Return (x, y) of the center of cell containing provided text 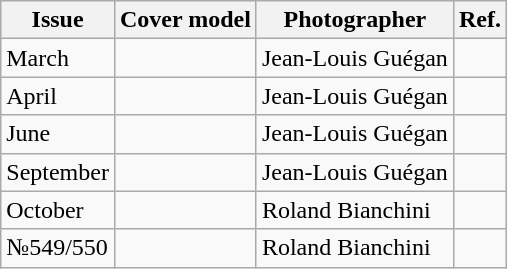
Cover model (185, 20)
April (58, 96)
September (58, 172)
Ref. (480, 20)
October (58, 210)
March (58, 58)
June (58, 134)
Photographer (354, 20)
№549/550 (58, 248)
Issue (58, 20)
